Capture the cell that displays the provided text and extract its [X, Y] central coordinate. 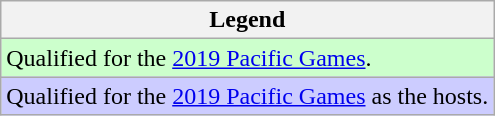
Legend [248, 20]
Qualified for the 2019 Pacific Games. [248, 58]
Qualified for the 2019 Pacific Games as the hosts. [248, 96]
